Output the [x, y] coordinate of the center of the cell containing the given text.  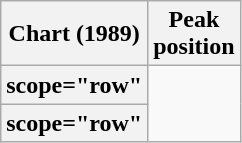
Chart (1989) [74, 34]
Peakposition [194, 34]
